Pinpoint the cell where the given text exists, returning its (x, y) midpoint coordinate. 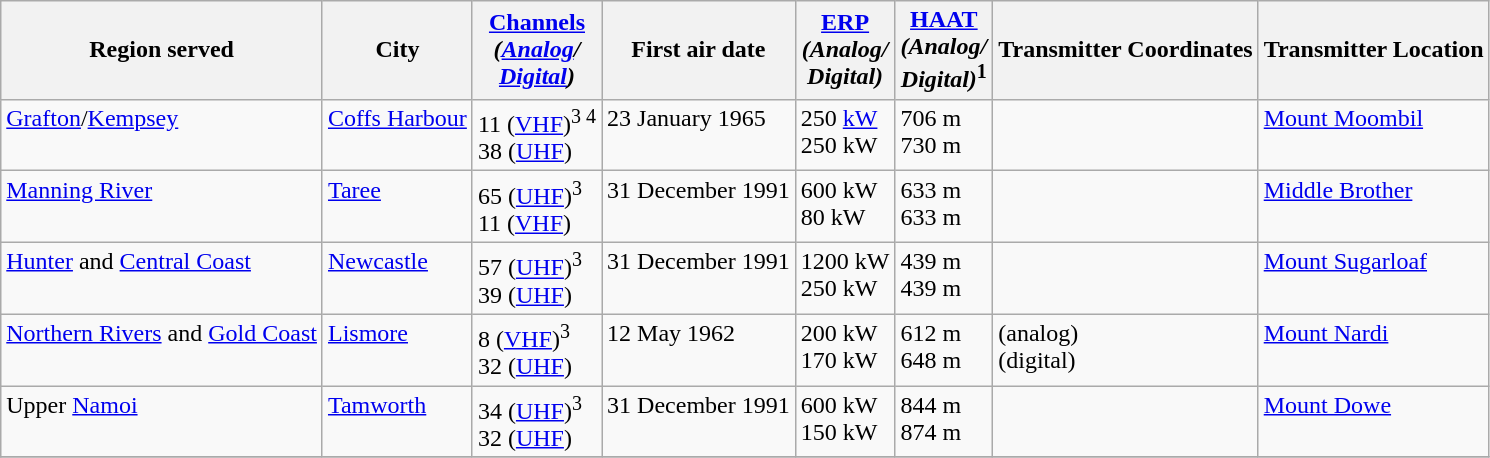
Upper Namoi (162, 422)
12 May 1962 (699, 350)
Transmitter Location (1374, 50)
600 kW150 kW (845, 422)
Northern Rivers and Gold Coast (162, 350)
Mount Sugarloaf (1374, 278)
250 kW250 kW (845, 135)
844 m874 m (944, 422)
439 m439 m (944, 278)
City (397, 50)
(analog) (digital) (1126, 350)
Mount Moombil (1374, 135)
Channels(Analog/Digital) (536, 50)
Mount Nardi (1374, 350)
65 (UHF)311 (VHF) (536, 207)
HAAT(Analog/Digital)1 (944, 50)
Middle Brother (1374, 207)
633 m633 m (944, 207)
11 (VHF)3 438 (UHF) (536, 135)
34 (UHF)332 (UHF) (536, 422)
57 (UHF)339 (UHF) (536, 278)
Taree (397, 207)
Hunter and Central Coast (162, 278)
200 kW170 kW (845, 350)
Mount Dowe (1374, 422)
ERP(Analog/Digital) (845, 50)
Manning River (162, 207)
Lismore (397, 350)
600 kW80 kW (845, 207)
Tamworth (397, 422)
Coffs Harbour (397, 135)
8 (VHF)332 (UHF) (536, 350)
706 m730 m (944, 135)
23 January 1965 (699, 135)
Transmitter Coordinates (1126, 50)
612 m648 m (944, 350)
Newcastle (397, 278)
Region served (162, 50)
First air date (699, 50)
1200 kW250 kW (845, 278)
Grafton/Kempsey (162, 135)
